For the text-containing cell, return its midpoint in [x, y] coordinate format. 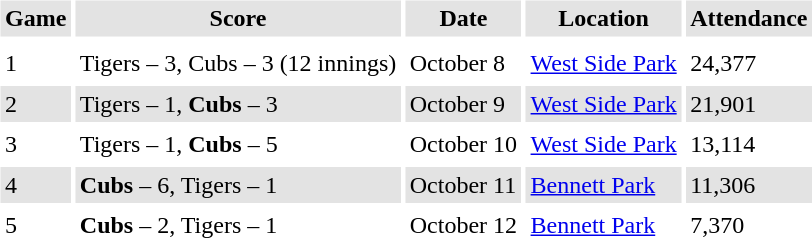
13,114 [749, 144]
Tigers – 1, Cubs – 5 [238, 144]
Bennett Park [604, 185]
October 10 [463, 144]
Tigers – 3, Cubs – 3 (12 innings) [238, 64]
October 8 [463, 64]
24,377 [749, 64]
Date [463, 18]
Cubs – 6, Tigers – 1 [238, 185]
Score [238, 18]
October 9 [463, 104]
21,901 [749, 104]
2 [35, 104]
Game [35, 18]
3 [35, 144]
1 [35, 64]
4 [35, 185]
October 11 [463, 185]
11,306 [749, 185]
Attendance [749, 18]
Tigers – 1, Cubs – 3 [238, 104]
Location [604, 18]
